Scan for the cell matching the given text and deliver its (x, y) coordinate at center. 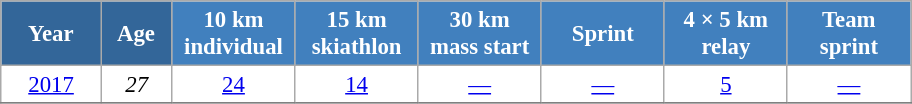
Age (136, 34)
Year (52, 34)
Team sprint (848, 34)
24 (234, 85)
4 × 5 km relay (726, 34)
5 (726, 85)
10 km individual (234, 34)
14 (356, 85)
15 km skiathlon (356, 34)
2017 (52, 85)
30 km mass start (480, 34)
Sprint (602, 34)
27 (136, 85)
